Provide the [x, y] coordinate of the cell's center where the given text is located.  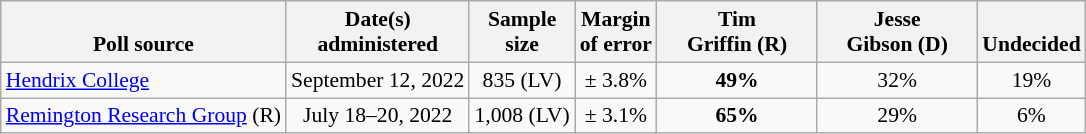
49% [737, 80]
± 3.8% [616, 80]
19% [1031, 80]
Undecided [1031, 32]
Date(s)administered [378, 32]
32% [897, 80]
TimGriffin (R) [737, 32]
29% [897, 116]
September 12, 2022 [378, 80]
65% [737, 116]
1,008 (LV) [522, 116]
JesseGibson (D) [897, 32]
± 3.1% [616, 116]
Marginof error [616, 32]
835 (LV) [522, 80]
Poll source [144, 32]
Remington Research Group (R) [144, 116]
Hendrix College [144, 80]
July 18–20, 2022 [378, 116]
6% [1031, 116]
Samplesize [522, 32]
